Search for the cell housing the specified text and yield its (X, Y) center coordinate. 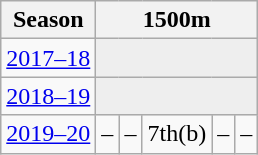
1500m (177, 20)
2017–18 (48, 58)
7th(b) (177, 134)
2019–20 (48, 134)
Season (48, 20)
2018–19 (48, 96)
